Return [X, Y] of the center of cell containing provided text 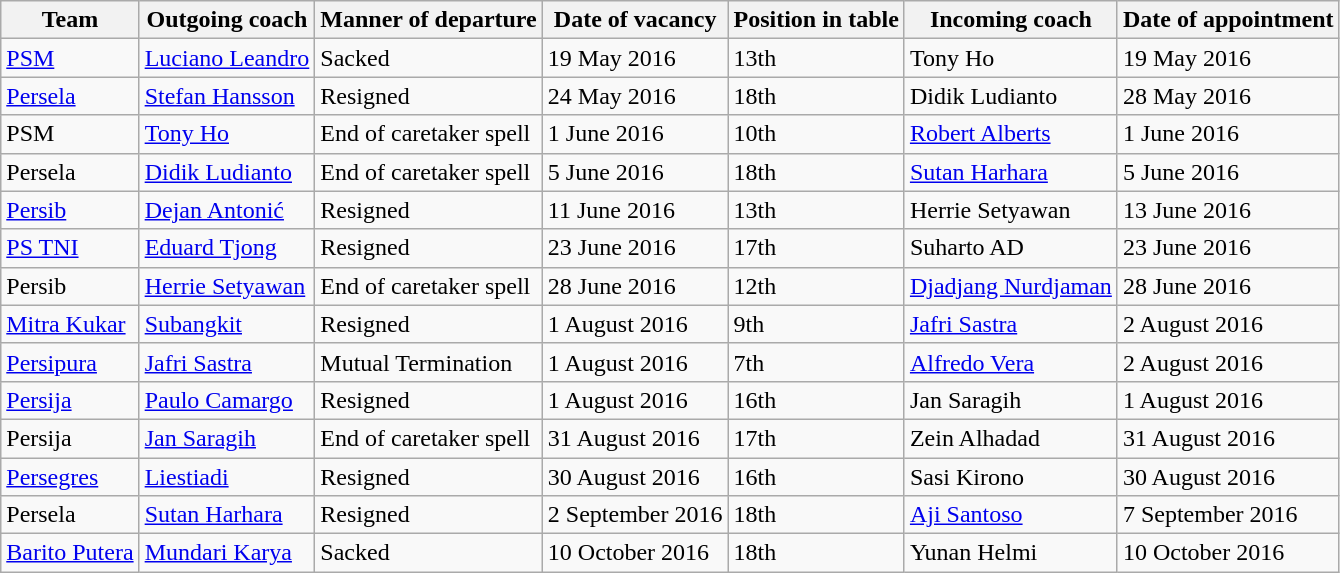
11 June 2016 [635, 210]
2 September 2016 [635, 515]
Stefan Hansson [227, 96]
Team [70, 20]
Aji Santoso [1010, 515]
Date of appointment [1228, 20]
Luciano Leandro [227, 58]
24 May 2016 [635, 96]
7th [816, 362]
Barito Putera [70, 553]
Paulo Camargo [227, 400]
Suharto AD [1010, 248]
Dejan Antonić [227, 210]
Mutual Termination [428, 362]
Persipura [70, 362]
13 June 2016 [1228, 210]
Subangkit [227, 324]
Yunan Helmi [1010, 553]
Djadjang Nurdjaman [1010, 286]
Manner of departure [428, 20]
Persegres [70, 477]
Sasi Kirono [1010, 477]
Eduard Tjong [227, 248]
Outgoing coach [227, 20]
Alfredo Vera [1010, 362]
Mundari Karya [227, 553]
PS TNI [70, 248]
Mitra Kukar [70, 324]
Date of vacancy [635, 20]
12th [816, 286]
10th [816, 134]
Incoming coach [1010, 20]
Position in table [816, 20]
Zein Alhadad [1010, 438]
9th [816, 324]
Liestiadi [227, 477]
7 September 2016 [1228, 515]
Robert Alberts [1010, 134]
28 May 2016 [1228, 96]
